For the text-containing cell, return its midpoint in (X, Y) coordinate format. 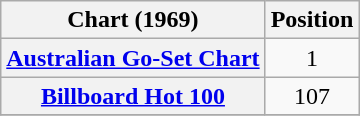
Billboard Hot 100 (133, 96)
Position (312, 20)
Chart (1969) (133, 20)
Australian Go-Set Chart (133, 58)
107 (312, 96)
1 (312, 58)
